Output the [X, Y] coordinate of the center of the cell containing the given text.  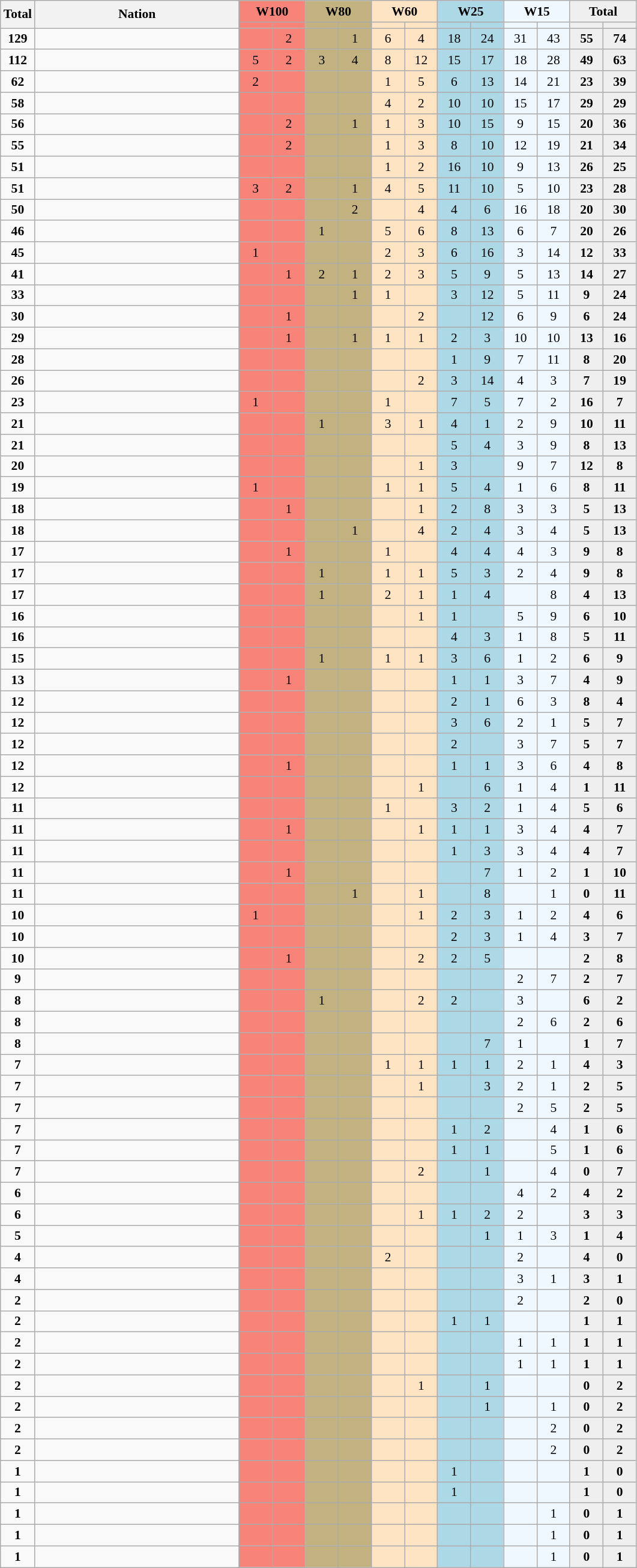
W100 [272, 11]
39 [620, 82]
25 [620, 167]
62 [18, 82]
31 [520, 39]
W25 [471, 11]
Nation [137, 14]
74 [620, 39]
49 [586, 61]
50 [18, 210]
W60 [405, 11]
45 [18, 253]
34 [620, 146]
36 [620, 124]
56 [18, 124]
43 [554, 39]
41 [18, 274]
W80 [338, 11]
112 [18, 61]
W15 [537, 11]
46 [18, 232]
58 [18, 103]
63 [620, 61]
27 [620, 274]
129 [18, 39]
